Capture the cell that displays the provided text and extract its [x, y] central coordinate. 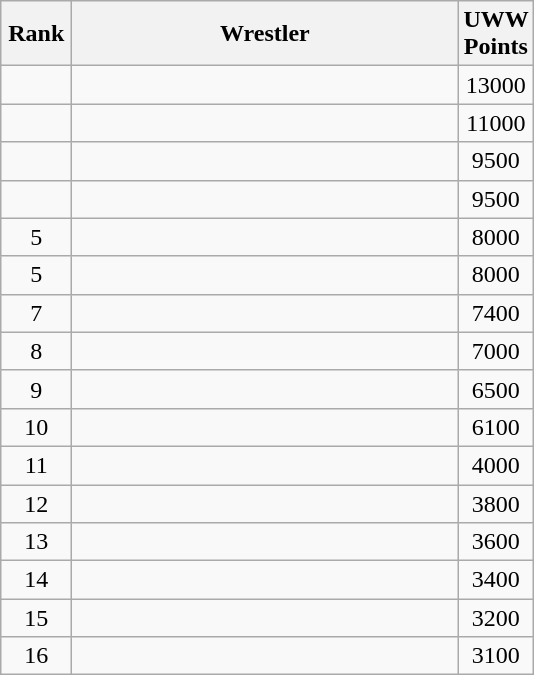
3100 [496, 656]
7000 [496, 351]
3400 [496, 580]
10 [36, 427]
Rank [36, 34]
13000 [496, 85]
6500 [496, 389]
12 [36, 503]
6100 [496, 427]
3800 [496, 503]
3200 [496, 618]
7 [36, 313]
3600 [496, 542]
4000 [496, 465]
UWW Points [496, 34]
8 [36, 351]
15 [36, 618]
14 [36, 580]
13 [36, 542]
11000 [496, 123]
11 [36, 465]
16 [36, 656]
Wrestler [265, 34]
7400 [496, 313]
9 [36, 389]
